For the text-containing cell, return its midpoint in [x, y] coordinate format. 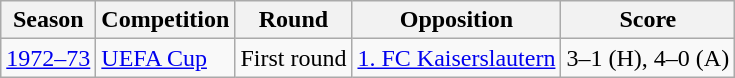
1. FC Kaiserslautern [456, 58]
Season [48, 20]
First round [294, 58]
Round [294, 20]
Opposition [456, 20]
Score [648, 20]
3–1 (H), 4–0 (A) [648, 58]
1972–73 [48, 58]
UEFA Cup [166, 58]
Competition [166, 20]
